Capture the cell that displays the provided text and extract its [x, y] central coordinate. 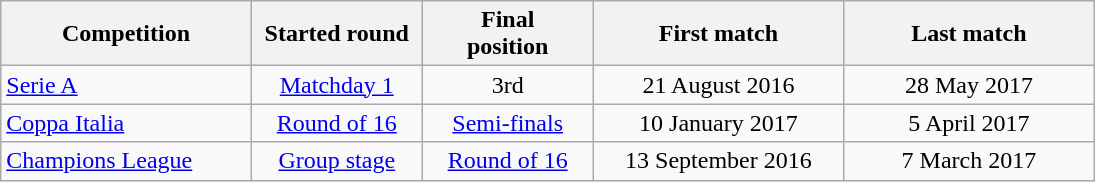
Started round [336, 34]
First match [718, 34]
Matchday 1 [336, 85]
Serie A [126, 85]
Last match [970, 34]
Champions League [126, 161]
Competition [126, 34]
3rd [508, 85]
Semi-finals [508, 123]
21 August 2016 [718, 85]
28 May 2017 [970, 85]
10 January 2017 [718, 123]
13 September 2016 [718, 161]
5 April 2017 [970, 123]
Coppa Italia [126, 123]
7 March 2017 [970, 161]
Group stage [336, 161]
Final position [508, 34]
